Determine the [x, y] coordinate at the center of the cell enclosing the given text.  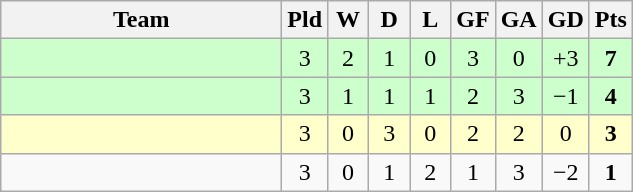
7 [610, 58]
−1 [566, 96]
D [390, 20]
−2 [566, 172]
Pld [305, 20]
GD [566, 20]
GA [518, 20]
+3 [566, 58]
4 [610, 96]
L [430, 20]
Team [142, 20]
Pts [610, 20]
W [348, 20]
GF [473, 20]
